From the cell containing the given text, extract its center point as (X, Y) coordinate. 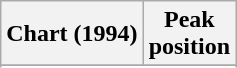
Peakposition (189, 34)
Chart (1994) (72, 34)
